Detect which cell encompasses the target text, then output its [X, Y] center coordinate. 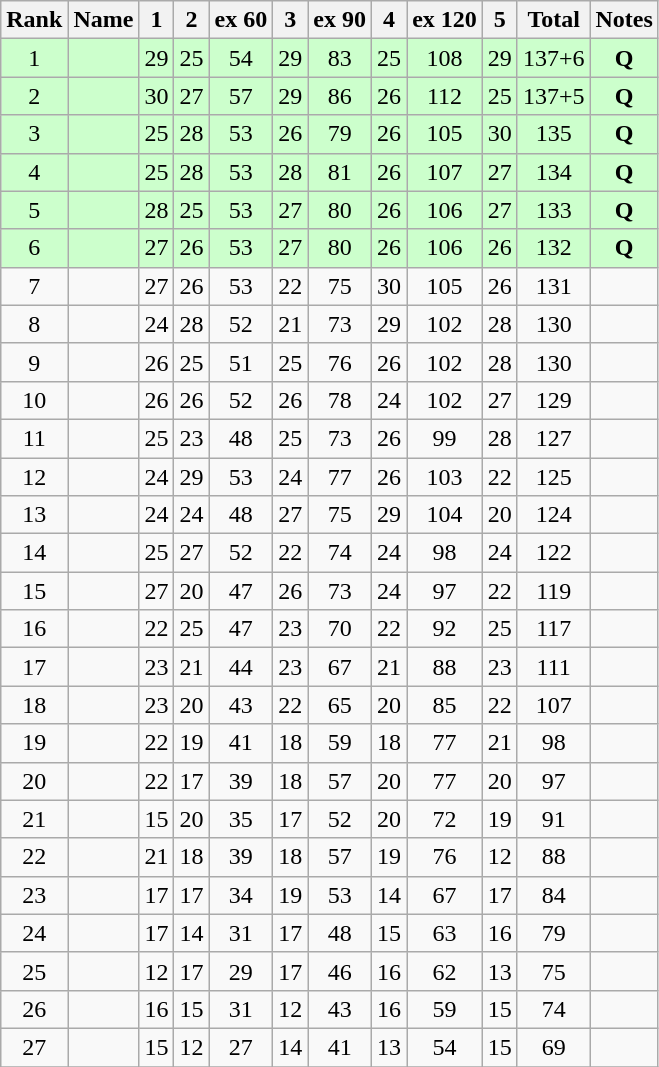
11 [34, 438]
78 [340, 400]
132 [554, 248]
51 [241, 362]
46 [340, 971]
133 [554, 210]
35 [241, 819]
ex 90 [340, 20]
72 [445, 819]
92 [445, 629]
125 [554, 477]
Name [104, 20]
62 [445, 971]
Rank [34, 20]
135 [554, 134]
134 [554, 172]
104 [445, 515]
9 [34, 362]
69 [554, 1047]
ex 120 [445, 20]
Notes [624, 20]
63 [445, 933]
131 [554, 286]
127 [554, 438]
8 [34, 324]
122 [554, 553]
44 [241, 667]
Total [554, 20]
10 [34, 400]
86 [340, 96]
111 [554, 667]
81 [340, 172]
91 [554, 819]
137+6 [554, 58]
83 [340, 58]
84 [554, 895]
85 [445, 705]
99 [445, 438]
124 [554, 515]
7 [34, 286]
112 [445, 96]
ex 60 [241, 20]
108 [445, 58]
34 [241, 895]
137+5 [554, 96]
117 [554, 629]
70 [340, 629]
6 [34, 248]
103 [445, 477]
129 [554, 400]
119 [554, 591]
65 [340, 705]
